Pinpoint the cell where the given text exists, returning its (x, y) midpoint coordinate. 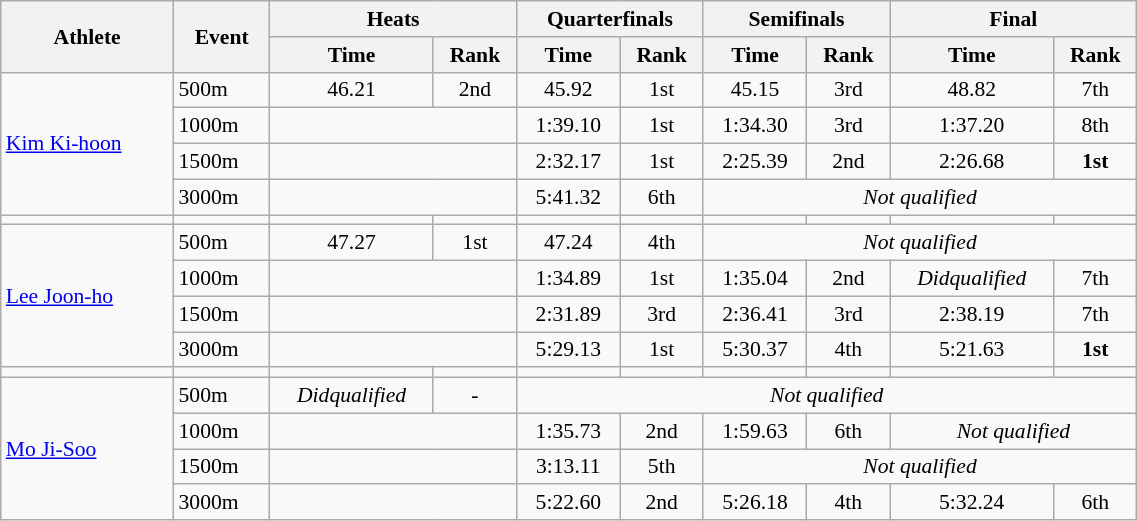
Semifinals (796, 19)
5th (662, 467)
5:26.18 (755, 503)
1:34.30 (755, 126)
3:13.11 (568, 467)
1:34.89 (568, 279)
1:35.73 (568, 431)
5:32.24 (972, 503)
5:22.60 (568, 503)
Event (222, 36)
Mo Ji-Soo (88, 449)
1:39.10 (568, 126)
45.15 (755, 90)
Athlete (88, 36)
2:25.39 (755, 162)
5:30.37 (755, 350)
2:26.68 (972, 162)
47.24 (568, 243)
47.27 (352, 243)
2:31.89 (568, 314)
Heats (394, 19)
1:37.20 (972, 126)
2:36.41 (755, 314)
Kim Ki-hoon (88, 143)
1:35.04 (755, 279)
5:41.32 (568, 197)
Lee Joon-ho (88, 296)
5:29.13 (568, 350)
1:59.63 (755, 431)
2:32.17 (568, 162)
Final (1014, 19)
46.21 (352, 90)
5:21.63 (972, 350)
8th (1096, 126)
Quarterfinals (610, 19)
- (474, 396)
48.82 (972, 90)
2:38.19 (972, 314)
45.92 (568, 90)
